Provide the [x, y] coordinate of the cell's center where the given text is located.  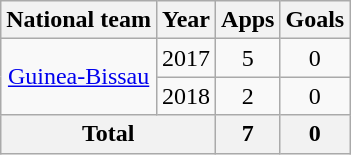
Guinea-Bissau [79, 77]
Goals [315, 20]
Year [186, 20]
2 [248, 96]
5 [248, 58]
7 [248, 134]
2017 [186, 58]
Apps [248, 20]
National team [79, 20]
Total [108, 134]
2018 [186, 96]
